Extract the [x, y] coordinate from the center of the cell holding the provided text.  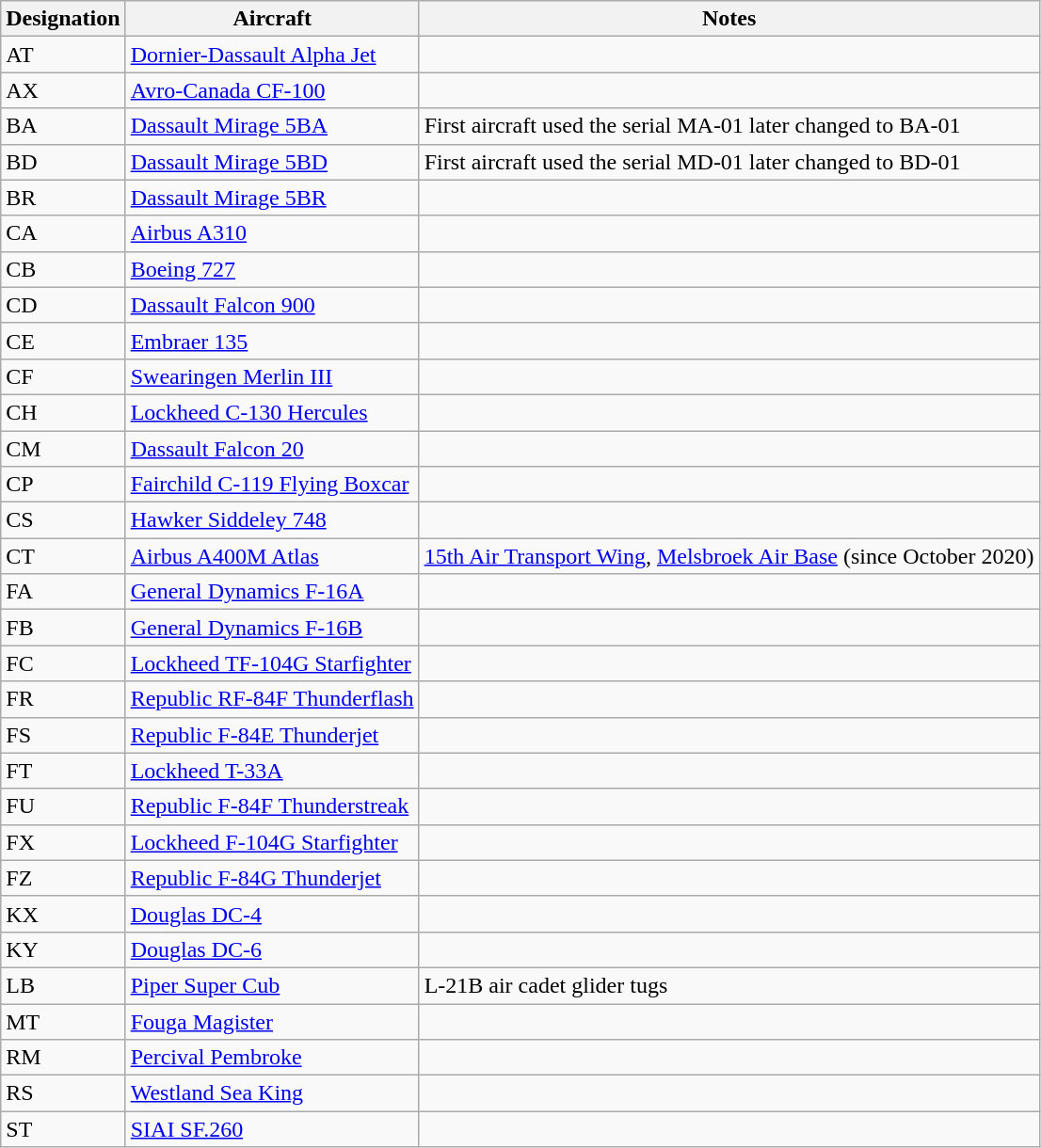
Dassault Mirage 5BA [272, 126]
Dassault Falcon 900 [272, 305]
Fouga Magister [272, 1021]
KX [63, 914]
Percival Pembroke [272, 1058]
Douglas DC-4 [272, 914]
AT [63, 55]
Notes [729, 19]
FZ [63, 878]
CF [63, 376]
FR [63, 699]
LB [63, 985]
General Dynamics F-16A [272, 592]
RM [63, 1058]
First aircraft used the serial MA-01 later changed to BA-01 [729, 126]
Lockheed TF-104G Starfighter [272, 663]
Swearingen Merlin III [272, 376]
Airbus A400M Atlas [272, 556]
CD [63, 305]
Dassault Mirage 5BR [272, 198]
Avro-Canada CF-100 [272, 90]
FX [63, 842]
Dassault Falcon 20 [272, 449]
Aircraft [272, 19]
FC [63, 663]
CT [63, 556]
Republic F-84E Thunderjet [272, 735]
L-21B air cadet glider tugs [729, 985]
Douglas DC-6 [272, 949]
CH [63, 412]
CE [63, 341]
Fairchild C-119 Flying Boxcar [272, 485]
SIAI SF.260 [272, 1129]
Republic RF-84F Thunderflash [272, 699]
FA [63, 592]
Designation [63, 19]
15th Air Transport Wing, Melsbroek Air Base (since October 2020) [729, 556]
First aircraft used the serial MD-01 later changed to BD-01 [729, 162]
AX [63, 90]
ST [63, 1129]
RS [63, 1093]
FT [63, 771]
CS [63, 520]
Dornier-Dassault Alpha Jet [272, 55]
Airbus A310 [272, 233]
CM [63, 449]
Lockheed T-33A [272, 771]
Boeing 727 [272, 269]
BA [63, 126]
General Dynamics F-16B [272, 628]
CB [63, 269]
Lockheed F-104G Starfighter [272, 842]
BD [63, 162]
Embraer 135 [272, 341]
Westland Sea King [272, 1093]
Republic F-84G Thunderjet [272, 878]
Republic F-84F Thunderstreak [272, 806]
BR [63, 198]
MT [63, 1021]
CA [63, 233]
Hawker Siddeley 748 [272, 520]
FB [63, 628]
Piper Super Cub [272, 985]
Lockheed C-130 Hercules [272, 412]
FS [63, 735]
Dassault Mirage 5BD [272, 162]
KY [63, 949]
CP [63, 485]
FU [63, 806]
